Determine the (x, y) coordinate at the center of the cell enclosing the given text.  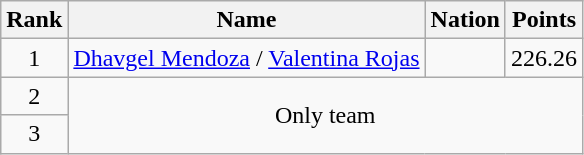
Dhavgel Mendoza / Valentina Rojas (246, 58)
Points (544, 20)
2 (34, 96)
226.26 (544, 58)
3 (34, 134)
Name (246, 20)
Only team (326, 115)
1 (34, 58)
Nation (465, 20)
Rank (34, 20)
